Extract the (x, y) coordinate from the center of the cell holding the provided text.  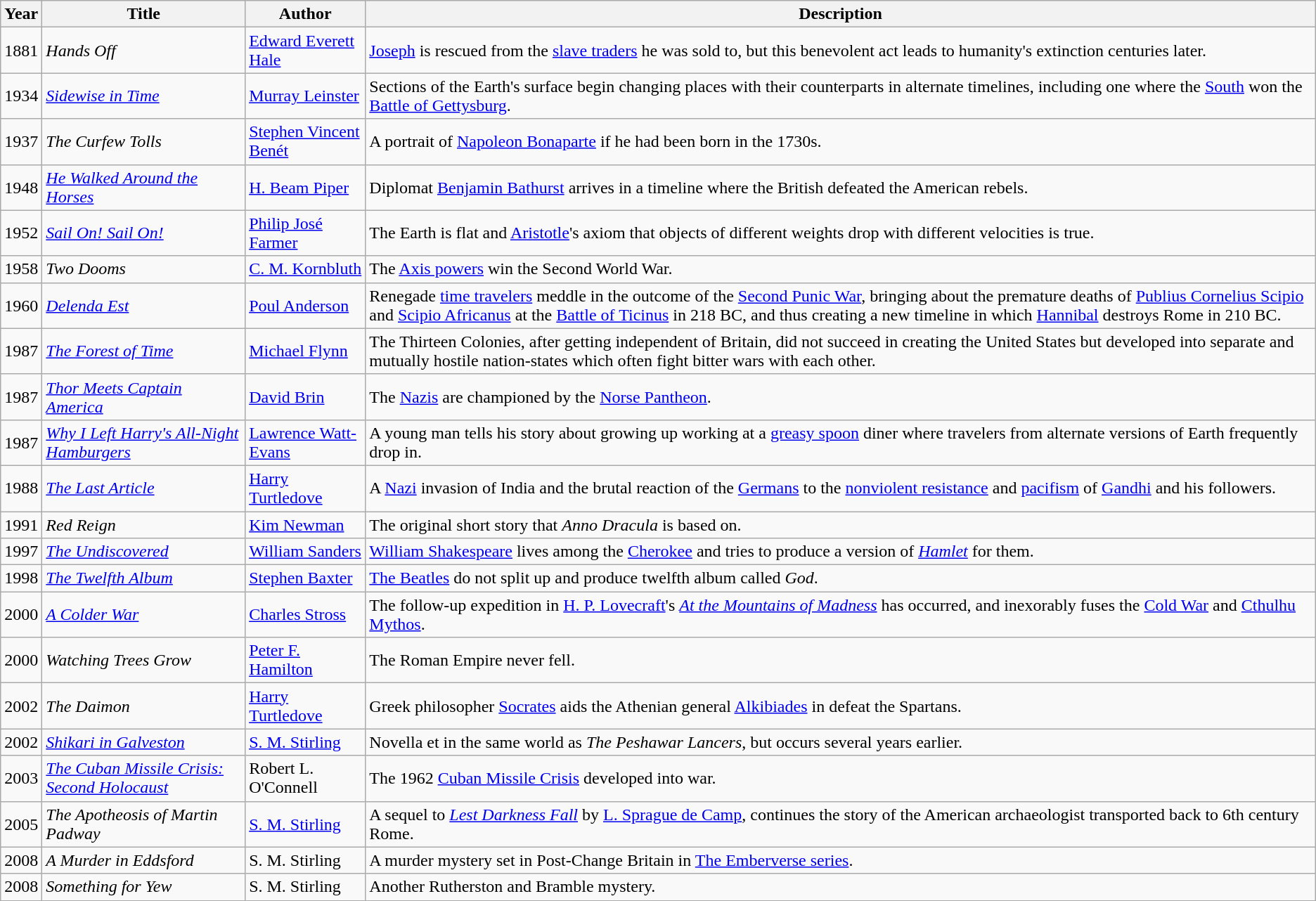
The Undiscovered (143, 552)
Diplomat Benjamin Bathurst arrives in a timeline where the British defeated the American rebels. (841, 187)
1991 (21, 525)
The Beatles do not split up and produce twelfth album called God. (841, 578)
The Forest of Time (143, 351)
Joseph is rescued from the slave traders he was sold to, but this benevolent act leads to humanity's extinction centuries later. (841, 51)
2003 (21, 779)
The original short story that Anno Dracula is based on. (841, 525)
The Twelfth Album (143, 578)
The Roman Empire never fell. (841, 661)
Edward Everett Hale (305, 51)
1960 (21, 305)
The Last Article (143, 488)
Sidewise in Time (143, 96)
Greek philosopher Socrates aids the Athenian general Alkibiades in defeat the Spartans. (841, 706)
Hands Off (143, 51)
A Nazi invasion of India and the brutal reaction of the Germans to the nonviolent resistance and pacifism of Gandhi and his followers. (841, 488)
Thor Meets Captain America (143, 396)
A sequel to Lest Darkness Fall by L. Sprague de Camp, continues the story of the American archaeologist transported back to 6th century Rome. (841, 824)
Delenda Est (143, 305)
Watching Trees Grow (143, 661)
Kim Newman (305, 525)
The Daimon (143, 706)
Author (305, 14)
1988 (21, 488)
1948 (21, 187)
1998 (21, 578)
Something for Yew (143, 887)
The Axis powers win the Second World War. (841, 269)
The follow-up expedition in H. P. Lovecraft's At the Mountains of Madness has occurred, and inexorably fuses the Cold War and Cthulhu Mythos. (841, 614)
H. Beam Piper (305, 187)
Stephen Baxter (305, 578)
The Earth is flat and Aristotle's axiom that objects of different weights drop with different velocities is true. (841, 233)
Philip José Farmer (305, 233)
He Walked Around the Horses (143, 187)
Michael Flynn (305, 351)
1934 (21, 96)
Another Rutherston and Bramble mystery. (841, 887)
1881 (21, 51)
Two Dooms (143, 269)
Why I Left Harry's All-Night Hamburgers (143, 443)
1937 (21, 142)
Peter F. Hamilton (305, 661)
William Sanders (305, 552)
William Shakespeare lives among the Cherokee and tries to produce a version of Hamlet for them. (841, 552)
Robert L. O'Connell (305, 779)
A Murder in Eddsford (143, 860)
A Colder War (143, 614)
Murray Leinster (305, 96)
The Cuban Missile Crisis: Second Holocaust (143, 779)
A murder mystery set in Post-Change Britain in The Emberverse series. (841, 860)
The 1962 Cuban Missile Crisis developed into war. (841, 779)
Stephen Vincent Benét (305, 142)
Title (143, 14)
A young man tells his story about growing up working at a greasy spoon diner where travelers from alternate versions of Earth frequently drop in. (841, 443)
Novella et in the same world as The Peshawar Lancers, but occurs several years earlier. (841, 742)
The Curfew Tolls (143, 142)
Description (841, 14)
2005 (21, 824)
The Nazis are championed by the Norse Pantheon. (841, 396)
Poul Anderson (305, 305)
1958 (21, 269)
Lawrence Watt-Evans (305, 443)
A portrait of Napoleon Bonaparte if he had been born in the 1730s. (841, 142)
Sail On! Sail On! (143, 233)
1952 (21, 233)
Red Reign (143, 525)
Year (21, 14)
David Brin (305, 396)
Shikari in Galveston (143, 742)
Charles Stross (305, 614)
1997 (21, 552)
C. M. Kornbluth (305, 269)
The Apotheosis of Martin Padway (143, 824)
